Locate the cell with the specified text and output its (x, y) center coordinate. 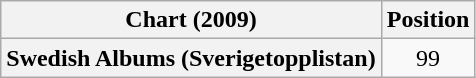
99 (428, 58)
Chart (2009) (191, 20)
Position (428, 20)
Swedish Albums (Sverigetopplistan) (191, 58)
